Provide the [x, y] coordinate of the cell's center where the given text is located.  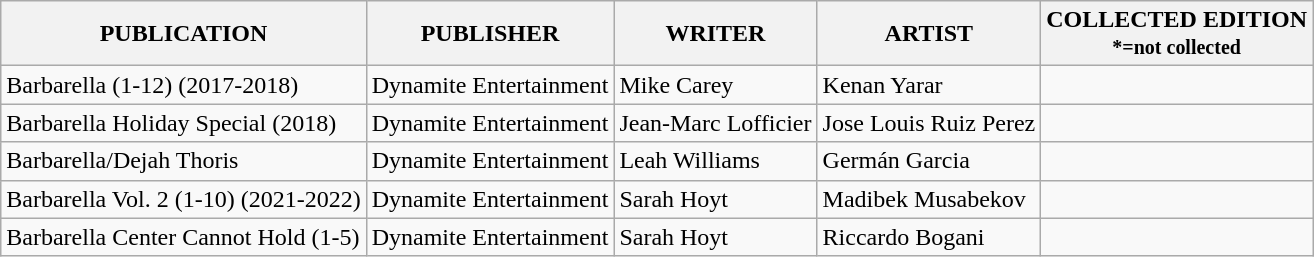
Leah Williams [716, 161]
Jean-Marc Lofficier [716, 123]
Mike Carey [716, 85]
PUBLICATION [184, 34]
Madibek Musabekov [929, 199]
Barbarella/Dejah Thoris [184, 161]
ARTIST [929, 34]
Jose Louis Ruiz Perez [929, 123]
Riccardo Bogani [929, 237]
COLLECTED EDITION*=not collected [1177, 34]
Barbarella Holiday Special (2018) [184, 123]
Barbarella Vol. 2 (1-10) (2021-2022) [184, 199]
Kenan Yarar [929, 85]
PUBLISHER [490, 34]
WRITER [716, 34]
Barbarella (1-12) (2017-2018) [184, 85]
Germán Garcia [929, 161]
Barbarella Center Cannot Hold (1-5) [184, 237]
